Locate the cell with the specified text and output its [X, Y] center coordinate. 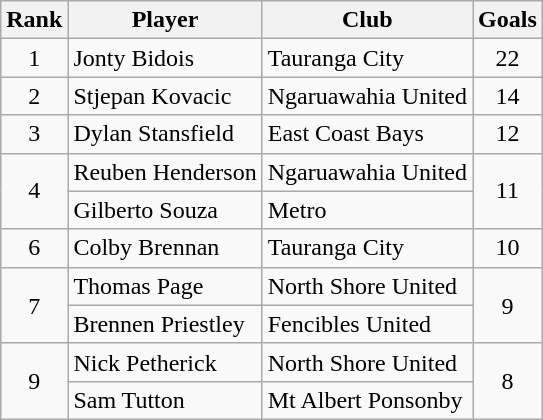
6 [34, 248]
Fencibles United [367, 324]
7 [34, 305]
Player [165, 20]
4 [34, 191]
1 [34, 58]
Brennen Priestley [165, 324]
22 [508, 58]
Mt Albert Ponsonby [367, 400]
Jonty Bidois [165, 58]
Nick Petherick [165, 362]
Thomas Page [165, 286]
3 [34, 134]
2 [34, 96]
Metro [367, 210]
12 [508, 134]
8 [508, 381]
Sam Tutton [165, 400]
Colby Brennan [165, 248]
Club [367, 20]
Stjepan Kovacic [165, 96]
Dylan Stansfield [165, 134]
East Coast Bays [367, 134]
Rank [34, 20]
11 [508, 191]
Gilberto Souza [165, 210]
14 [508, 96]
10 [508, 248]
Reuben Henderson [165, 172]
Goals [508, 20]
